Scan for the cell matching the given text and deliver its (X, Y) coordinate at center. 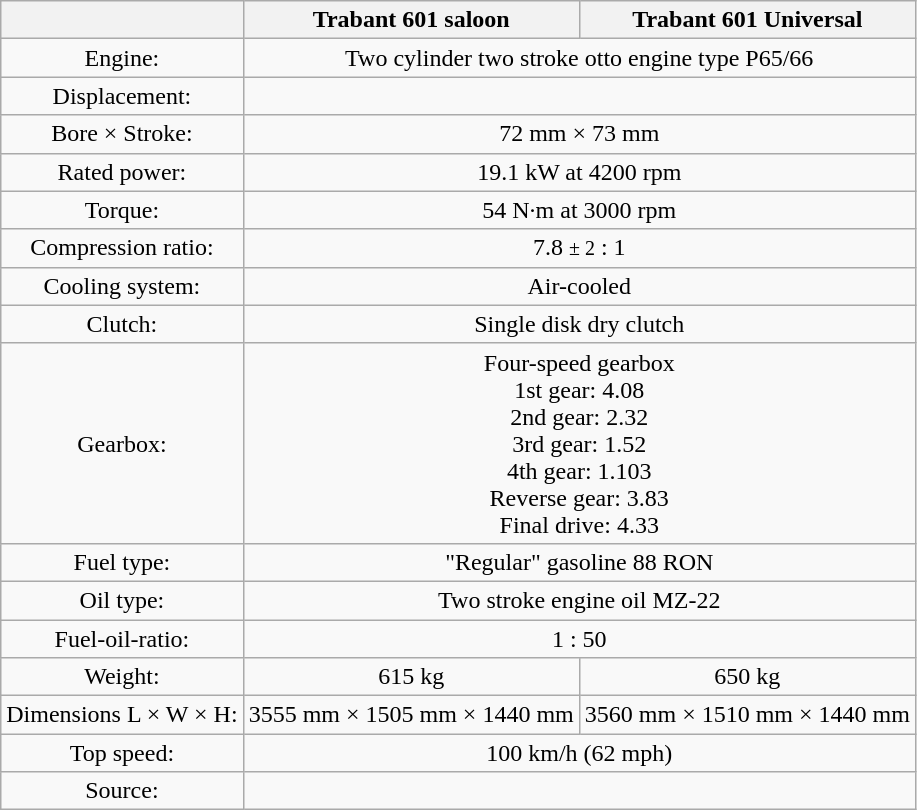
Fuel-oil-ratio: (122, 639)
Dimensions L × W × H: (122, 715)
Air-cooled (579, 286)
Single disk dry clutch (579, 324)
615 kg (411, 677)
72 mm × 73 mm (579, 134)
7.8 ± 2 : 1 (579, 248)
Displacement: (122, 96)
19.1 kW at 4200 rpm (579, 172)
3555 mm × 1505 mm × 1440 mm (411, 715)
54 N·m at 3000 rpm (579, 210)
Two cylinder two stroke otto engine type P65/66 (579, 58)
Cooling system: (122, 286)
Two stroke engine oil MZ-22 (579, 600)
100 km/h (62 mph) (579, 753)
3560 mm × 1510 mm × 1440 mm (747, 715)
"Regular" gasoline 88 RON (579, 562)
Torque: (122, 210)
Gearbox: (122, 443)
650 kg (747, 677)
Top speed: (122, 753)
Source: (122, 791)
Fuel type: (122, 562)
Rated power: (122, 172)
Clutch: (122, 324)
Compression ratio: (122, 248)
Four-speed gearbox1st gear: 4.082nd gear: 2.323rd gear: 1.524th gear: 1.103Reverse gear: 3.83Final drive: 4.33 (579, 443)
Bore × Stroke: (122, 134)
Trabant 601 Universal (747, 20)
Oil type: (122, 600)
Weight: (122, 677)
1 : 50 (579, 639)
Engine: (122, 58)
Trabant 601 saloon (411, 20)
